From the cell containing the given text, extract its center point as [X, Y] coordinate. 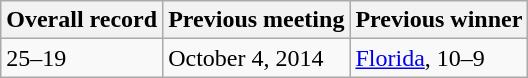
Florida, 10–9 [439, 58]
25–19 [82, 58]
Previous winner [439, 20]
October 4, 2014 [256, 58]
Previous meeting [256, 20]
Overall record [82, 20]
